Locate the cell with the specified text and output its (X, Y) center coordinate. 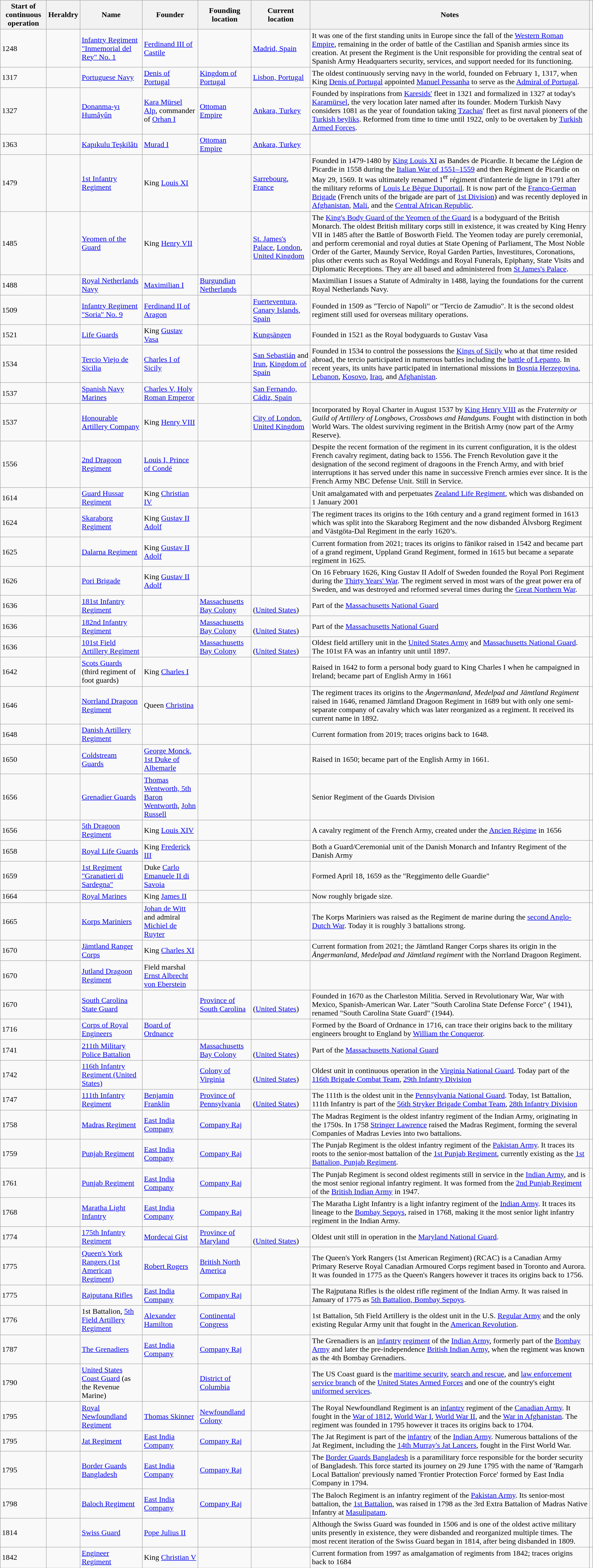
181st Infantry Regiment (111, 605)
British North America (225, 1266)
King Charles XI (170, 951)
Notes (450, 15)
San Fernando, Cádiz, Spain (281, 393)
United States Coast Guard (as the Revenue Marine) (111, 1382)
St. James's Palace, London, United Kingdom (281, 243)
Start of continuous operation (23, 15)
George Monck, 1st Duke of Albemarle (170, 759)
Current formation from 2019; traces origins back to 1648. (450, 735)
1509 (23, 310)
1625 (23, 552)
1759 (23, 1154)
Jämtland Ranger Corps (111, 951)
1650 (23, 759)
Kapıkulu Teşkilâtı (111, 144)
1479 (23, 183)
Border Guards Bangladesh (111, 1470)
1798 (23, 1503)
King Charles I (170, 672)
City of London, United Kingdom (281, 422)
King Christian V (170, 1558)
Royal Newfoundland Regiment (111, 1416)
Louis I, Prince of Condé (170, 464)
Queen's York Rangers (1st American Regiment) (111, 1266)
Duke Carlo Emanuele II di Savoia (170, 876)
1761 (23, 1183)
The Grenadiers (111, 1349)
Founder (170, 15)
Name (111, 15)
Dalarna Regiment (111, 552)
Raised in 1650; became part of the English Army in 1661. (450, 759)
Grenadier Guards (111, 797)
Kingdom of Portugal (225, 77)
1327 (23, 111)
Continental Congress (225, 1320)
King Gustav Vasa (170, 335)
Newfoundland Colony (225, 1416)
Rajputana Rifles (111, 1295)
Royal Marines (111, 896)
King Henry VII (170, 243)
Spanish Navy Marines (111, 393)
1488 (23, 285)
Formed by the Board of Ordnance in 1716, can trace their origins back to the military engineers brought to England by William the Conqueror. (450, 1029)
King Christian IV (170, 498)
5th Dragoon Regiment (111, 830)
Raised in 1642 to form a personal body guard to King Charles I when he campaigned in Ireland; became part of English Army in 1661 (450, 672)
1317 (23, 77)
Colony of Virginia (225, 1075)
Thomas Wentworth, 5th Baron Wentworth, John Russell (170, 797)
Yeomen of the Guard (111, 243)
Heraldry (63, 15)
The Rajputana Rifles is the oldest rifle regiment of the Indian Army. It was raised in January of 1775 as 5th Battalion, Bombay Sepoys. (450, 1295)
2nd Dragoon Regiment (111, 464)
1626 (23, 581)
1768 (23, 1212)
1742 (23, 1075)
Honourable Artillery Company (111, 422)
1665 (23, 921)
Guard Hussar Regiment (111, 498)
Current formation from 1997 as amalgamation of regiments from 1842; traces origins back to 1684 (450, 1558)
1624 (23, 522)
Oldest unit in continuous operation in the Virginia National Guard. Today part of the 116th Brigade Combat Team, 29th Infantry Division (450, 1075)
Senior Regiment of the Guards Division (450, 797)
San Sebastián and Irun, Kingdom of Spain (281, 364)
1790 (23, 1382)
1787 (23, 1349)
116th Infantry Regiment (United States) (111, 1075)
Infantry Regiment "Soria" No. 9 (111, 310)
Maximilian I (170, 285)
Jat Regiment (111, 1441)
1614 (23, 498)
Ferdinand III of Castile (170, 48)
101st Field Artillery Regiment (111, 647)
Royal Netherlands Navy (111, 285)
Ferdinand II of Aragon (170, 310)
Both a Guard/Ceremonial unit of the Danish Monarch and Infantry Regiment of the Danish Army (450, 851)
King Louis XI (170, 183)
Founded in 1509 as "Tercio of Napoli" or "Tercio de Zamudio". It is the second oldest regiment still used for overseas military operations. (450, 310)
Johan de Witt and admiral Michiel de Ruyter (170, 921)
South Carolina State Guard (111, 1004)
Charles I of Sicily (170, 364)
Pope Julius II (170, 1533)
1248 (23, 48)
Jutland Dragoon Regiment (111, 975)
Korps Mariniers (111, 921)
District of Columbia (225, 1382)
Lisbon, Portugal (281, 77)
Norrland Dragoon Regiment (111, 705)
1774 (23, 1237)
1521 (23, 335)
Tercio Viejo de Sicilia (111, 364)
1648 (23, 735)
Province of Pennsylvania (225, 1100)
Robert Rogers (170, 1266)
Province of Maryland (225, 1237)
175th Infantry Regiment (111, 1237)
Corps of Royal Engineers (111, 1029)
1st Infantry Regiment (111, 183)
1642 (23, 672)
Province of South Carolina (225, 1004)
Swiss Guard (111, 1533)
Maximilian I issues a Statute of Admiralty in 1488, laying the foundations for the current Royal Netherlands Navy. (450, 285)
111th Infantry Regiment (111, 1100)
211th Military Police Battalion (111, 1050)
1485 (23, 243)
Currentlocation (281, 15)
Kara Mürsel Alp, commander of Orhan I (170, 111)
1758 (23, 1125)
Donanma-yı Humâyûn (111, 111)
King Frederick III (170, 851)
1842 (23, 1558)
Pori Brigade (111, 581)
Madrid, Spain (281, 48)
Portuguese Navy (111, 77)
Founded in 1521 as the Royal bodyguards to Gustav Vasa (450, 335)
King Louis XIV (170, 830)
Unit amalgamated with and perpetuates Zealand Life Regiment, which was disbanded on 1 January 2001 (450, 498)
182nd Infantry Regiment (111, 626)
The Korps Mariniers was raised as the Regiment de marine during the second Anglo-Dutch War. Today it is roughly 3 battalions strong. (450, 921)
Now roughly brigade size. (450, 896)
1659 (23, 876)
Life Guards (111, 335)
Benjamin Franklin (170, 1100)
Foundinglocation (225, 15)
Board of Ordnance (170, 1029)
Queen Christina (170, 705)
Fuerteventura, Canary Islands, Spain (281, 310)
1646 (23, 705)
1741 (23, 1050)
Denis of Portugal (170, 77)
1664 (23, 896)
King Henry VIII (170, 422)
Baloch Regiment (111, 1503)
Mordecai Gist (170, 1237)
Burgundian Netherlands (225, 285)
1st Battalion, 5th Field Artillery Regiment (111, 1320)
Murad I (170, 144)
1658 (23, 851)
1747 (23, 1100)
1363 (23, 144)
Scots Guards (third regiment of foot guards) (111, 672)
1556 (23, 464)
1776 (23, 1320)
Oldest unit still in operation in the Maryland National Guard. (450, 1237)
A cavalry regiment of the French Army, created under the Ancien Régime in 1656 (450, 830)
Alexander Hamilton (170, 1320)
Engineer Regiment (111, 1558)
Infantry Regiment "Inmemorial del Rey" No. 1 (111, 48)
1716 (23, 1029)
1534 (23, 364)
Royal Life Guards (111, 851)
Charles V, Holy Roman Emperor (170, 393)
Coldstream Guards (111, 759)
1814 (23, 1533)
King James II (170, 896)
Skaraborg Regiment (111, 522)
Thomas Skinner (170, 1416)
Sarrebourg, France (281, 183)
Oldest field artillery unit in the United States Army and Massachusetts National Guard. The 101st FA was an infantry unit until 1897. (450, 647)
Maratha Light Infantry (111, 1212)
1st Regiment "Granatieri di Sardegna" (111, 876)
Formed April 18, 1659 as the "Reggimento delle Guardie" (450, 876)
Danish Artillery Regiment (111, 735)
Kungsängen (281, 335)
Field marshal Ernst Albrecht von Eberstein (170, 975)
Madras Regiment (111, 1125)
